Provide the [X, Y] coordinate of the cell's center where the given text is located.  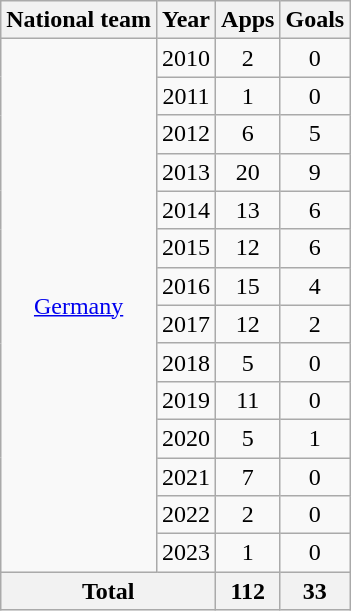
National team [79, 20]
20 [248, 172]
2010 [186, 58]
2011 [186, 96]
2020 [186, 438]
112 [248, 591]
11 [248, 400]
2022 [186, 515]
Total [108, 591]
2013 [186, 172]
2023 [186, 553]
2018 [186, 362]
33 [315, 591]
Apps [248, 20]
Goals [315, 20]
15 [248, 286]
13 [248, 210]
2014 [186, 210]
2021 [186, 477]
2016 [186, 286]
2012 [186, 134]
9 [315, 172]
7 [248, 477]
Year [186, 20]
2017 [186, 324]
Germany [79, 306]
2019 [186, 400]
2015 [186, 248]
4 [315, 286]
